Scan for the cell matching the given text and deliver its (x, y) coordinate at center. 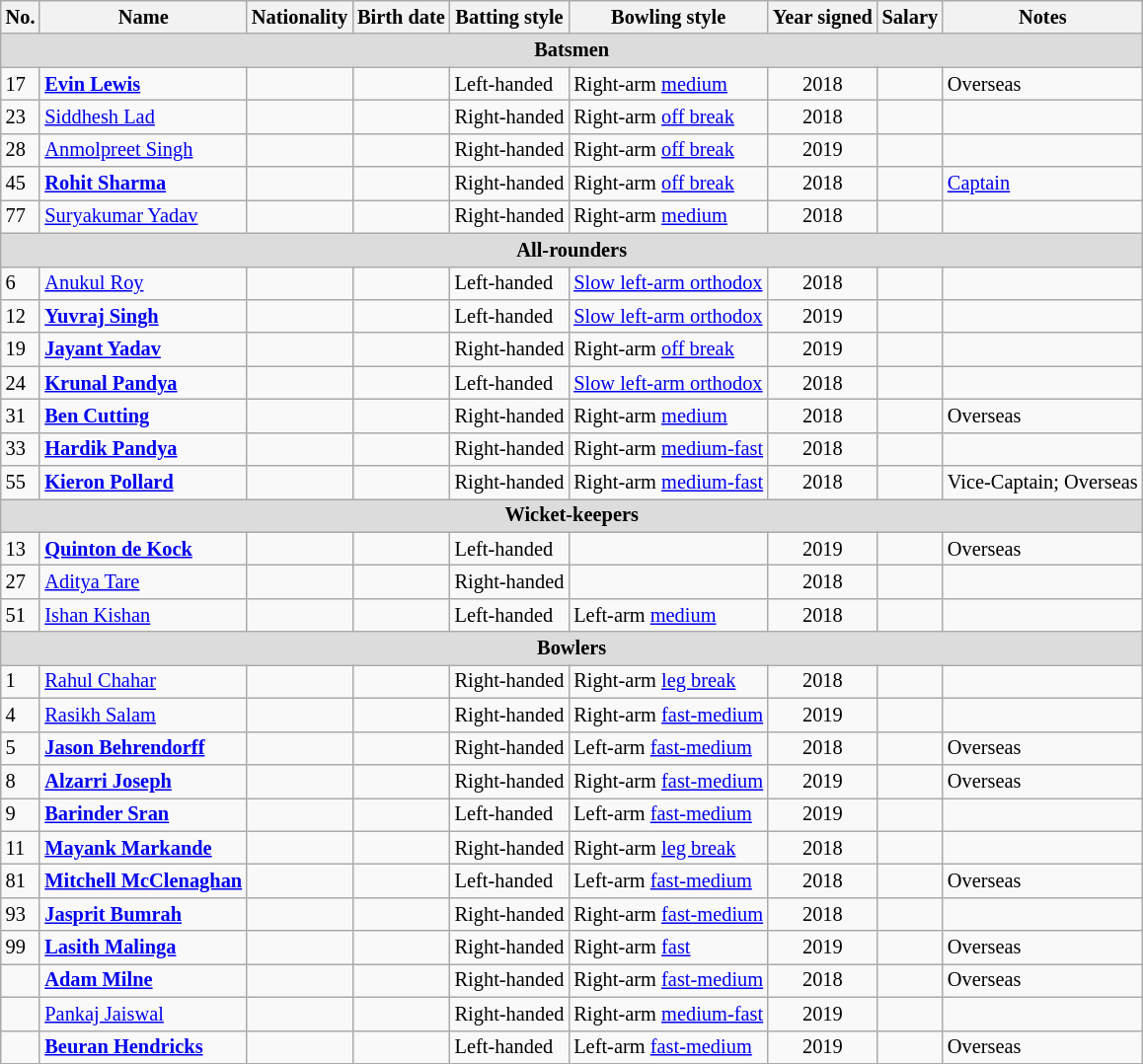
Anukul Roy (143, 283)
1 (21, 681)
Quinton de Kock (143, 549)
5 (21, 748)
Ishan Kishan (143, 615)
4 (21, 715)
27 (21, 581)
Vice-Captain; Overseas (1042, 483)
Year signed (823, 17)
93 (21, 914)
31 (21, 416)
All-rounders (572, 250)
9 (21, 814)
Jason Behrendorff (143, 748)
28 (21, 150)
6 (21, 283)
Krunal Pandya (143, 383)
19 (21, 349)
Name (143, 17)
No. (21, 17)
Wicket-keepers (572, 515)
Anmolpreet Singh (143, 150)
Rahul Chahar (143, 681)
Captain (1042, 184)
51 (21, 615)
Mitchell McClenaghan (143, 880)
33 (21, 449)
17 (21, 84)
Yuvraj Singh (143, 316)
11 (21, 848)
Kieron Pollard (143, 483)
99 (21, 948)
Lasith Malinga (143, 948)
Notes (1042, 17)
Salary (910, 17)
12 (21, 316)
Batsmen (572, 50)
Birth date (401, 17)
Hardik Pandya (143, 449)
Jasprit Bumrah (143, 914)
24 (21, 383)
23 (21, 116)
Ben Cutting (143, 416)
55 (21, 483)
Pankaj Jaiswal (143, 1014)
77 (21, 216)
Batting style (509, 17)
8 (21, 781)
Alzarri Joseph (143, 781)
Mayank Markande (143, 848)
Evin Lewis (143, 84)
Adam Milne (143, 980)
Aditya Tare (143, 581)
13 (21, 549)
Right-arm fast (668, 948)
Suryakumar Yadav (143, 216)
Bowling style (668, 17)
Nationality (300, 17)
Left-arm medium (668, 615)
Bowlers (572, 648)
Rohit Sharma (143, 184)
81 (21, 880)
Rasikh Salam (143, 715)
Jayant Yadav (143, 349)
Beuran Hendricks (143, 1047)
Siddhesh Lad (143, 116)
Barinder Sran (143, 814)
45 (21, 184)
